Find where the given text appears and provide that cell's center as [x, y] coordinate. 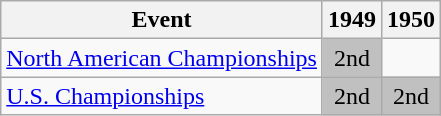
U.S. Championships [162, 96]
Event [162, 20]
1949 [352, 20]
North American Championships [162, 58]
1950 [412, 20]
